For the text-containing cell, return its midpoint in [x, y] coordinate format. 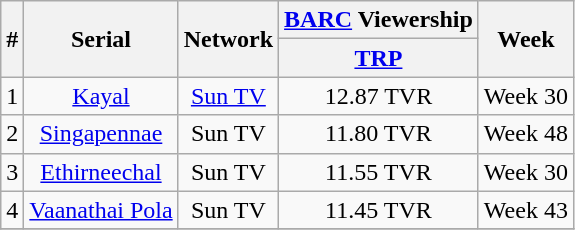
4 [12, 210]
BARC Viewership [379, 20]
Week 43 [526, 210]
Serial [101, 39]
Network [228, 39]
Vaanathai Pola [101, 210]
2 [12, 134]
Singapennae [101, 134]
Week 48 [526, 134]
12.87 TVR [379, 96]
Ethirneechal [101, 172]
Kayal [101, 96]
11.55 TVR [379, 172]
TRP [379, 58]
1 [12, 96]
Week [526, 39]
11.80 TVR [379, 134]
# [12, 39]
3 [12, 172]
11.45 TVR [379, 210]
